Extract the (X, Y) coordinate from the center of the cell holding the provided text.  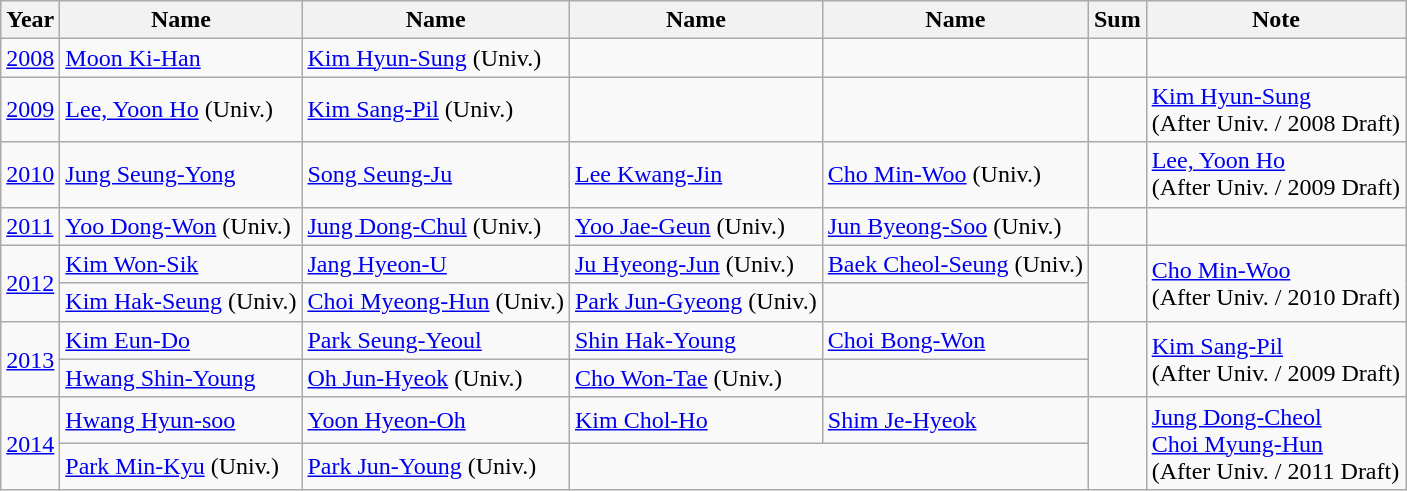
Kim Eun-Do (181, 340)
Park Seung-Yeoul (436, 340)
Kim Sang-Pil(After Univ. / 2009 Draft) (1276, 359)
Hwang Shin-Young (181, 378)
2012 (30, 283)
Jung Dong-Cheol Choi Myung-Hun(After Univ. / 2011 Draft) (1276, 443)
Yoo Jae-Geun (Univ.) (696, 226)
2009 (30, 110)
Kim Hak-Seung (Univ.) (181, 302)
2014 (30, 443)
Oh Jun-Hyeok (Univ.) (436, 378)
2008 (30, 58)
Ju Hyeong-Jun (Univ.) (696, 264)
Song Seung-Ju (436, 174)
Cho Min-Woo(After Univ. / 2010 Draft) (1276, 283)
Choi Bong-Won (955, 340)
Moon Ki-Han (181, 58)
Jang Hyeon-U (436, 264)
Shin Hak-Young (696, 340)
Kim Hyun-Sung(After Univ. / 2008 Draft) (1276, 110)
Note (1276, 20)
Kim Won-Sik (181, 264)
Year (30, 20)
Lee Kwang-Jin (696, 174)
Cho Won-Tae (Univ.) (696, 378)
Hwang Hyun-soo (181, 420)
Shim Je-Hyeok (955, 420)
Lee, Yoon Ho(After Univ. / 2009 Draft) (1276, 174)
Jung Seung-Yong (181, 174)
Lee, Yoon Ho (Univ.) (181, 110)
Kim Hyun-Sung (Univ.) (436, 58)
Yoon Hyeon-Oh (436, 420)
Jun Byeong-Soo (Univ.) (955, 226)
2010 (30, 174)
Sum (1117, 20)
2013 (30, 359)
Kim Chol-Ho (696, 420)
Park Jun-Young (Univ.) (436, 466)
Yoo Dong-Won (Univ.) (181, 226)
Park Min-Kyu (Univ.) (181, 466)
Choi Myeong-Hun (Univ.) (436, 302)
Cho Min-Woo (Univ.) (955, 174)
Jung Dong-Chul (Univ.) (436, 226)
Park Jun-Gyeong (Univ.) (696, 302)
Kim Sang-Pil (Univ.) (436, 110)
2011 (30, 226)
Baek Cheol-Seung (Univ.) (955, 264)
